From the cell containing the given text, extract its center point as (X, Y) coordinate. 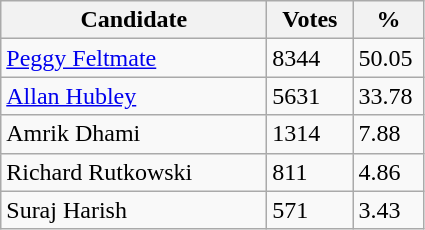
% (388, 20)
3.43 (388, 210)
33.78 (388, 96)
Peggy Feltmate (134, 58)
Suraj Harish (134, 210)
Candidate (134, 20)
811 (310, 172)
4.86 (388, 172)
5631 (310, 96)
7.88 (388, 134)
571 (310, 210)
1314 (310, 134)
Allan Hubley (134, 96)
Votes (310, 20)
Amrik Dhami (134, 134)
50.05 (388, 58)
8344 (310, 58)
Richard Rutkowski (134, 172)
